From the cell containing the given text, extract its center point as [X, Y] coordinate. 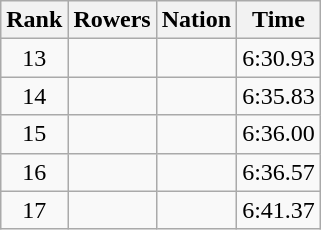
6:36.00 [279, 134]
6:30.93 [279, 58]
6:35.83 [279, 96]
Rank [34, 20]
6:41.37 [279, 210]
Nation [196, 20]
16 [34, 172]
14 [34, 96]
17 [34, 210]
Time [279, 20]
6:36.57 [279, 172]
15 [34, 134]
Rowers [112, 20]
13 [34, 58]
